Locate the cell with the specified text and output its (X, Y) center coordinate. 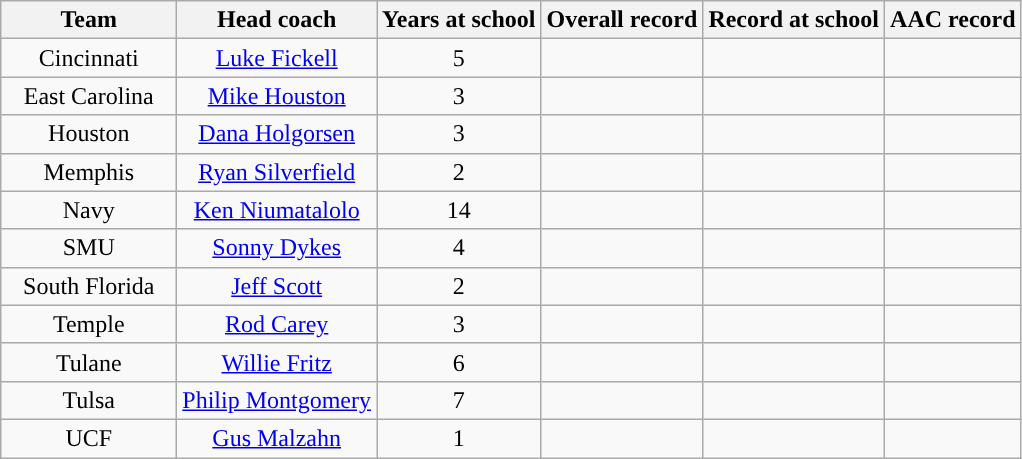
Luke Fickell (277, 58)
AAC record (954, 20)
East Carolina (89, 96)
Jeff Scott (277, 286)
Houston (89, 134)
Temple (89, 324)
Years at school (459, 20)
Philip Montgomery (277, 400)
Sonny Dykes (277, 248)
UCF (89, 438)
Rod Carey (277, 324)
Ryan Silverfield (277, 172)
Dana Holgorsen (277, 134)
Navy (89, 210)
Cincinnati (89, 58)
Ken Niumatalolo (277, 210)
Tulane (89, 362)
Mike Houston (277, 96)
South Florida (89, 286)
7 (459, 400)
Memphis (89, 172)
Gus Malzahn (277, 438)
SMU (89, 248)
1 (459, 438)
4 (459, 248)
Team (89, 20)
Overall record (622, 20)
Head coach (277, 20)
5 (459, 58)
6 (459, 362)
14 (459, 210)
Tulsa (89, 400)
Willie Fritz (277, 362)
Record at school (794, 20)
